Identify which cell holds the provided text, then report its [x, y] central coordinate. 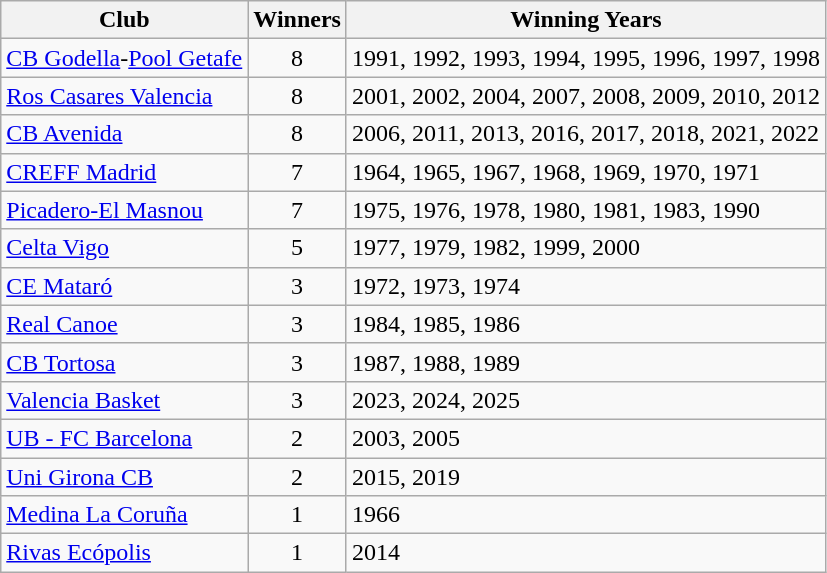
2006, 2011, 2013, 2016, 2017, 2018, 2021, 2022 [586, 134]
1977, 1979, 1982, 1999, 2000 [586, 248]
1975, 1976, 1978, 1980, 1981, 1983, 1990 [586, 210]
Real Canoe [124, 324]
Ros Casares Valencia [124, 96]
1991, 1992, 1993, 1994, 1995, 1996, 1997, 1998 [586, 58]
2015, 2019 [586, 477]
2014 [586, 553]
5 [298, 248]
Valencia Basket [124, 400]
CE Mataró [124, 286]
Rivas Ecópolis [124, 553]
2003, 2005 [586, 438]
1984, 1985, 1986 [586, 324]
1964, 1965, 1967, 1968, 1969, 1970, 1971 [586, 172]
1966 [586, 515]
Winning Years [586, 20]
CB Avenida [124, 134]
1987, 1988, 1989 [586, 362]
Picadero-El Masnou [124, 210]
Uni Girona CB [124, 477]
CREFF Madrid [124, 172]
1972, 1973, 1974 [586, 286]
UB - FC Barcelona [124, 438]
Club [124, 20]
CB Tortosa [124, 362]
Winners [298, 20]
2001, 2002, 2004, 2007, 2008, 2009, 2010, 2012 [586, 96]
Medina La Coruña [124, 515]
CB Godella-Pool Getafe [124, 58]
2023, 2024, 2025 [586, 400]
Celta Vigo [124, 248]
